From the cell containing the given text, extract its center point as (x, y) coordinate. 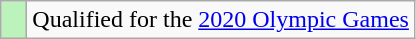
Qualified for the 2020 Olympic Games (221, 20)
